Determine the [x, y] coordinate at the center of the cell enclosing the given text.  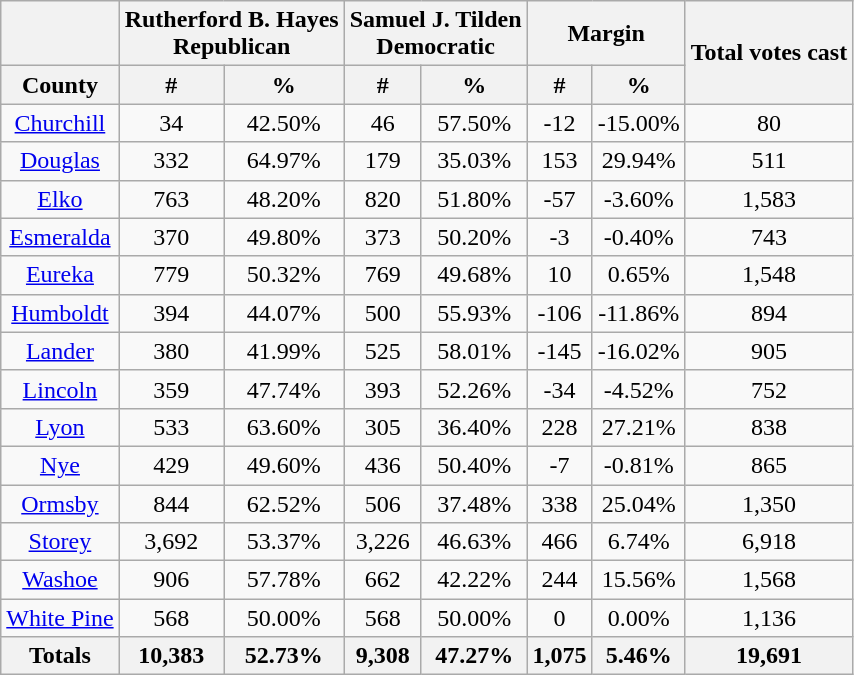
533 [171, 427]
Elko [60, 199]
Churchill [60, 123]
1,075 [560, 656]
1,583 [769, 199]
500 [382, 313]
Rutherford B. HayesRepublican [232, 34]
525 [382, 351]
-7 [560, 465]
6.74% [638, 542]
Douglas [60, 161]
46.63% [474, 542]
779 [171, 275]
244 [560, 580]
52.26% [474, 389]
55.93% [474, 313]
0.65% [638, 275]
-12 [560, 123]
Washoe [60, 580]
752 [769, 389]
894 [769, 313]
338 [560, 503]
662 [382, 580]
0 [560, 618]
50.32% [284, 275]
Ormsby [60, 503]
763 [171, 199]
Total votes cast [769, 52]
9,308 [382, 656]
50.20% [474, 237]
743 [769, 237]
179 [382, 161]
1,350 [769, 503]
3,692 [171, 542]
Lander [60, 351]
305 [382, 427]
37.48% [474, 503]
769 [382, 275]
1,568 [769, 580]
359 [171, 389]
19,691 [769, 656]
Lyon [60, 427]
Totals [60, 656]
42.50% [284, 123]
57.50% [474, 123]
34 [171, 123]
51.80% [474, 199]
1,548 [769, 275]
394 [171, 313]
393 [382, 389]
41.99% [284, 351]
63.60% [284, 427]
46 [382, 123]
44.07% [284, 313]
838 [769, 427]
-3 [560, 237]
80 [769, 123]
-0.81% [638, 465]
49.68% [474, 275]
-106 [560, 313]
Humboldt [60, 313]
49.60% [284, 465]
906 [171, 580]
42.22% [474, 580]
-34 [560, 389]
370 [171, 237]
Eureka [60, 275]
228 [560, 427]
153 [560, 161]
506 [382, 503]
373 [382, 237]
865 [769, 465]
County [60, 85]
57.78% [284, 580]
0.00% [638, 618]
53.37% [284, 542]
429 [171, 465]
-16.02% [638, 351]
47.74% [284, 389]
-145 [560, 351]
466 [560, 542]
Storey [60, 542]
Nye [60, 465]
15.56% [638, 580]
50.40% [474, 465]
6,918 [769, 542]
436 [382, 465]
35.03% [474, 161]
Esmeralda [60, 237]
-4.52% [638, 389]
White Pine [60, 618]
-3.60% [638, 199]
Samuel J. TildenDemocratic [436, 34]
25.04% [638, 503]
Lincoln [60, 389]
48.20% [284, 199]
27.21% [638, 427]
844 [171, 503]
36.40% [474, 427]
-57 [560, 199]
29.94% [638, 161]
10,383 [171, 656]
511 [769, 161]
-11.86% [638, 313]
58.01% [474, 351]
905 [769, 351]
332 [171, 161]
-15.00% [638, 123]
-0.40% [638, 237]
62.52% [284, 503]
1,136 [769, 618]
47.27% [474, 656]
Margin [606, 34]
52.73% [284, 656]
5.46% [638, 656]
10 [560, 275]
49.80% [284, 237]
64.97% [284, 161]
820 [382, 199]
380 [171, 351]
3,226 [382, 542]
